For the text-containing cell, return its midpoint in (X, Y) coordinate format. 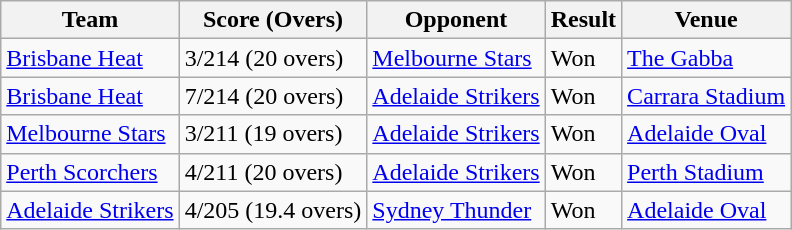
The Gabba (706, 58)
4/211 (20 overs) (273, 172)
Venue (706, 20)
Perth Scorchers (90, 172)
Team (90, 20)
4/205 (19.4 overs) (273, 210)
7/214 (20 overs) (273, 96)
Score (Overs) (273, 20)
3/211 (19 overs) (273, 134)
Result (583, 20)
Perth Stadium (706, 172)
3/214 (20 overs) (273, 58)
Opponent (456, 20)
Carrara Stadium (706, 96)
Sydney Thunder (456, 210)
